Identify which cell holds the provided text, then report its (x, y) central coordinate. 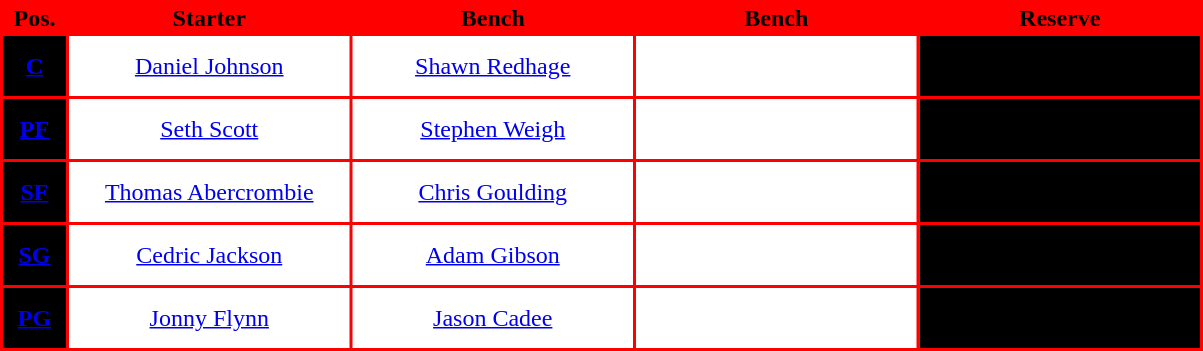
Shawn Redhage (492, 66)
Jason Cadee (492, 318)
C (34, 66)
Seth Scott (209, 129)
Stephen Weigh (492, 129)
Cedric Jackson (209, 255)
Daniel Johnson (209, 66)
Pos. (34, 18)
SG (34, 255)
Reserve (1060, 18)
SF (34, 192)
PF (34, 129)
Jonny Flynn (209, 318)
Thomas Abercrombie (209, 192)
PG (34, 318)
Chris Goulding (492, 192)
Adam Gibson (492, 255)
Starter (209, 18)
